Identify which cell holds the provided text, then report its [x, y] central coordinate. 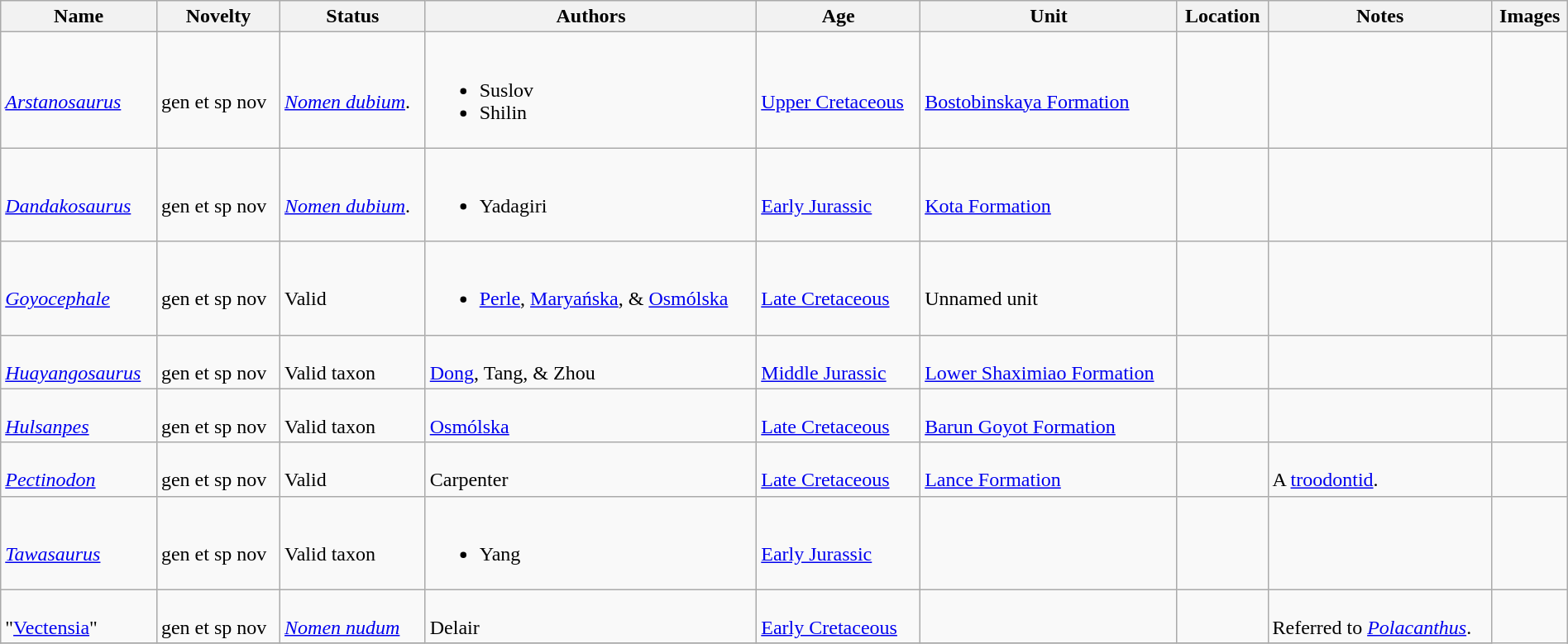
Pectinodon [79, 470]
Early Cretaceous [839, 617]
Authors [590, 17]
Huayangosaurus [79, 362]
Middle Jurassic [839, 362]
Goyocephale [79, 288]
Arstanosaurus [79, 90]
Yadagiri [590, 195]
Barun Goyot Formation [1049, 415]
Lower Shaximiao Formation [1049, 362]
Kota Formation [1049, 195]
Osmólska [590, 415]
Upper Cretaceous [839, 90]
Dong, Tang, & Zhou [590, 362]
Location [1222, 17]
SuslovShilin [590, 90]
"Vectensia" [79, 617]
Dandakosaurus [79, 195]
Hulsanpes [79, 415]
Yang [590, 542]
Name [79, 17]
Notes [1379, 17]
Nomen nudum [353, 617]
Unnamed unit [1049, 288]
Bostobinskaya Formation [1049, 90]
Delair [590, 617]
Novelty [218, 17]
Perle, Maryańska, & Osmólska [590, 288]
Status [353, 17]
A troodontid. [1379, 470]
Lance Formation [1049, 470]
Age [839, 17]
Carpenter [590, 470]
Referred to Polacanthus. [1379, 617]
Images [1530, 17]
Tawasaurus [79, 542]
Unit [1049, 17]
